Output the (x, y) coordinate of the center of the cell containing the given text.  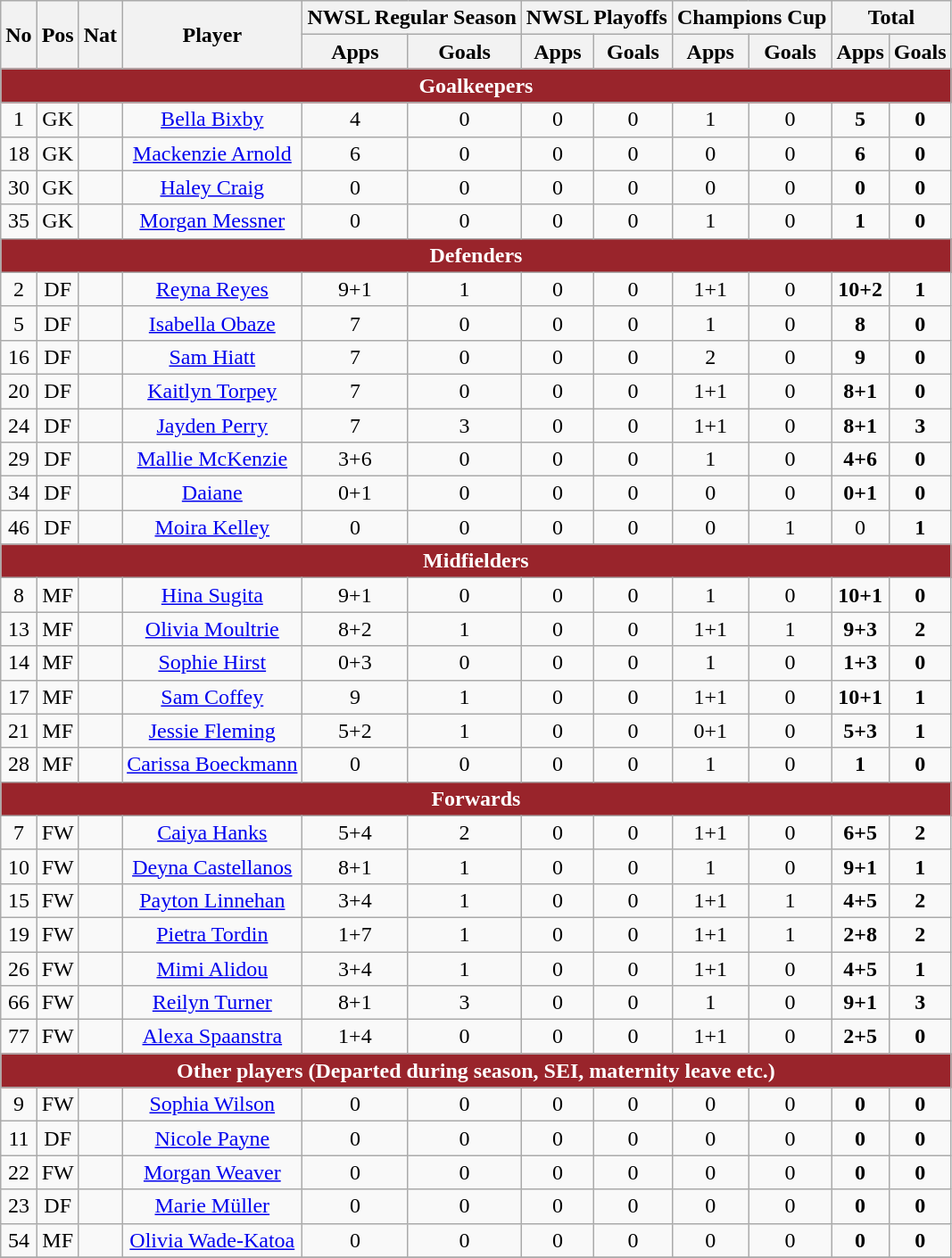
19 (19, 934)
8+2 (355, 629)
24 (19, 426)
Olivia Moultrie (212, 629)
1+3 (860, 663)
23 (19, 1206)
26 (19, 968)
30 (19, 187)
3+6 (355, 459)
5+3 (860, 731)
Morgan Weaver (212, 1172)
11 (19, 1138)
Alexa Spaanstra (212, 1037)
Jayden Perry (212, 426)
1+4 (355, 1037)
Reilyn Turner (212, 1003)
Sophie Hirst (212, 663)
Isabella Obaze (212, 323)
Caiya Hanks (212, 832)
Hina Sugita (212, 595)
6+5 (860, 832)
4+6 (860, 459)
34 (19, 493)
14 (19, 663)
9+3 (860, 629)
18 (19, 153)
Marie Müller (212, 1206)
Kaitlyn Torpey (212, 391)
Nicole Payne (212, 1138)
Deyna Castellanos (212, 866)
1+7 (355, 934)
Payton Linnehan (212, 900)
2+5 (860, 1037)
Sam Hiatt (212, 357)
77 (19, 1037)
NWSL Regular Season (412, 18)
Mackenzie Arnold (212, 153)
35 (19, 221)
Jessie Fleming (212, 731)
29 (19, 459)
Goalkeepers (476, 86)
Reyna Reyes (212, 289)
5+4 (355, 832)
Other players (Departed during season, SEI, maternity leave etc.) (476, 1071)
Daiane (212, 493)
Forwards (476, 799)
Pos (57, 35)
Mallie McKenzie (212, 459)
28 (19, 765)
Nat (100, 35)
Mimi Alidou (212, 968)
Total (891, 18)
Morgan Messner (212, 221)
21 (19, 731)
66 (19, 1003)
Carissa Boeckmann (212, 765)
2+8 (860, 934)
Pietra Tordin (212, 934)
NWSL Playoffs (596, 18)
46 (19, 527)
0+3 (355, 663)
15 (19, 900)
No (19, 35)
Defenders (476, 255)
10 (19, 866)
20 (19, 391)
Sophia Wilson (212, 1105)
16 (19, 357)
Sam Coffey (212, 697)
4 (355, 120)
Moira Kelley (212, 527)
10+2 (860, 289)
Olivia Wade-Katoa (212, 1240)
13 (19, 629)
22 (19, 1172)
Champions Cup (751, 18)
Bella Bixby (212, 120)
Haley Craig (212, 187)
5+2 (355, 731)
Midfielders (476, 561)
Player (212, 35)
54 (19, 1240)
17 (19, 697)
